Output the [X, Y] coordinate of the center of the cell containing the given text.  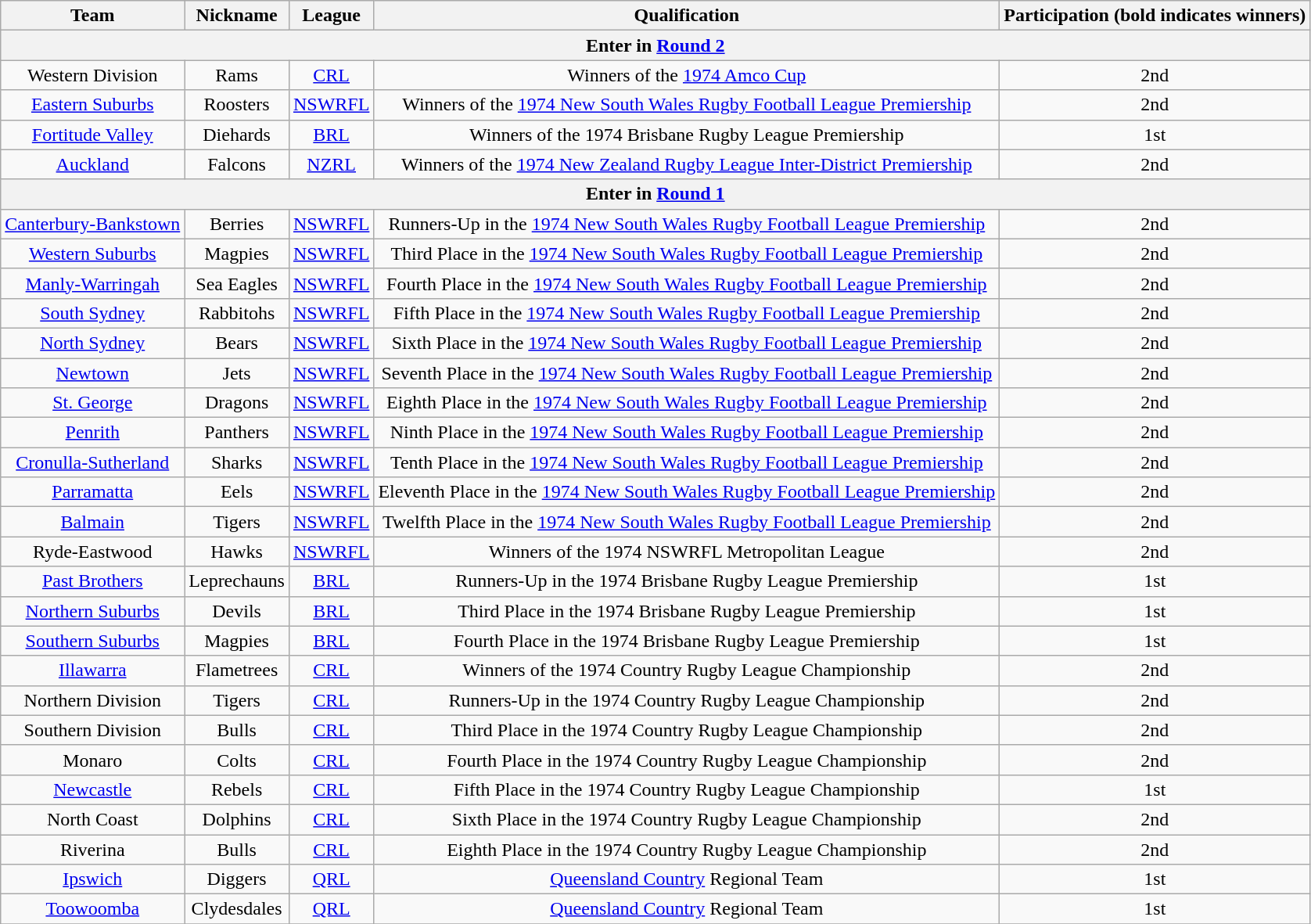
League [331, 16]
Seventh Place in the 1974 New South Wales Rugby Football League Premiership [687, 373]
Ryde-Eastwood [92, 552]
Sharks [237, 462]
Toowoomba [92, 909]
Enter in Round 1 [655, 194]
North Coast [92, 819]
Manly-Warringah [92, 283]
Western Suburbs [92, 253]
Dragons [237, 403]
Eighth Place in the 1974 New South Wales Rugby Football League Premiership [687, 403]
Diehards [237, 135]
Canterbury-Bankstown [92, 224]
Northern Suburbs [92, 611]
Eleventh Place in the 1974 New South Wales Rugby Football League Premiership [687, 492]
Winners of the 1974 Amco Cup [687, 75]
Qualification [687, 16]
Sixth Place in the 1974 New South Wales Rugby Football League Premiership [687, 343]
Past Brothers [92, 581]
Sixth Place in the 1974 Country Rugby League Championship [687, 819]
Monaro [92, 760]
Southern Division [92, 730]
Rams [237, 75]
St. George [92, 403]
Third Place in the 1974 Country Rugby League Championship [687, 730]
Tenth Place in the 1974 New South Wales Rugby Football League Premiership [687, 462]
Fourth Place in the 1974 Country Rugby League Championship [687, 760]
Penrith [92, 433]
Riverina [92, 849]
Runners-Up in the 1974 New South Wales Rugby Football League Premiership [687, 224]
Auckland [92, 164]
Fourth Place in the 1974 New South Wales Rugby Football League Premiership [687, 283]
Rabbitohs [237, 313]
Falcons [237, 164]
Roosters [237, 105]
Northern Division [92, 700]
Southern Suburbs [92, 641]
Eastern Suburbs [92, 105]
Winners of the 1974 New South Wales Rugby Football League Premiership [687, 105]
Dolphins [237, 819]
Berries [237, 224]
Cronulla-Sutherland [92, 462]
Leprechauns [237, 581]
Eels [237, 492]
Winners of the 1974 New Zealand Rugby League Inter-District Premiership [687, 164]
Clydesdales [237, 909]
Jets [237, 373]
Panthers [237, 433]
Runners-Up in the 1974 Country Rugby League Championship [687, 700]
Team [92, 16]
Fifth Place in the 1974 New South Wales Rugby Football League Premiership [687, 313]
Sea Eagles [237, 283]
Winners of the 1974 Brisbane Rugby League Premiership [687, 135]
Fortitude Valley [92, 135]
Fifth Place in the 1974 Country Rugby League Championship [687, 789]
South Sydney [92, 313]
Runners-Up in the 1974 Brisbane Rugby League Premiership [687, 581]
Balmain [92, 522]
Enter in Round 2 [655, 45]
Ninth Place in the 1974 New South Wales Rugby Football League Premiership [687, 433]
Parramatta [92, 492]
Devils [237, 611]
Winners of the 1974 NSWRFL Metropolitan League [687, 552]
Nickname [237, 16]
Hawks [237, 552]
Rebels [237, 789]
Eighth Place in the 1974 Country Rugby League Championship [687, 849]
Fourth Place in the 1974 Brisbane Rugby League Premiership [687, 641]
Diggers [237, 879]
Twelfth Place in the 1974 New South Wales Rugby Football League Premiership [687, 522]
Bears [237, 343]
Ipswich [92, 879]
Participation (bold indicates winners) [1155, 16]
Winners of the 1974 Country Rugby League Championship [687, 671]
Western Division [92, 75]
Newtown [92, 373]
Flametrees [237, 671]
Third Place in the 1974 New South Wales Rugby Football League Premiership [687, 253]
Third Place in the 1974 Brisbane Rugby League Premiership [687, 611]
Colts [237, 760]
Newcastle [92, 789]
Illawarra [92, 671]
North Sydney [92, 343]
NZRL [331, 164]
